Capture the cell that displays the provided text and extract its [X, Y] central coordinate. 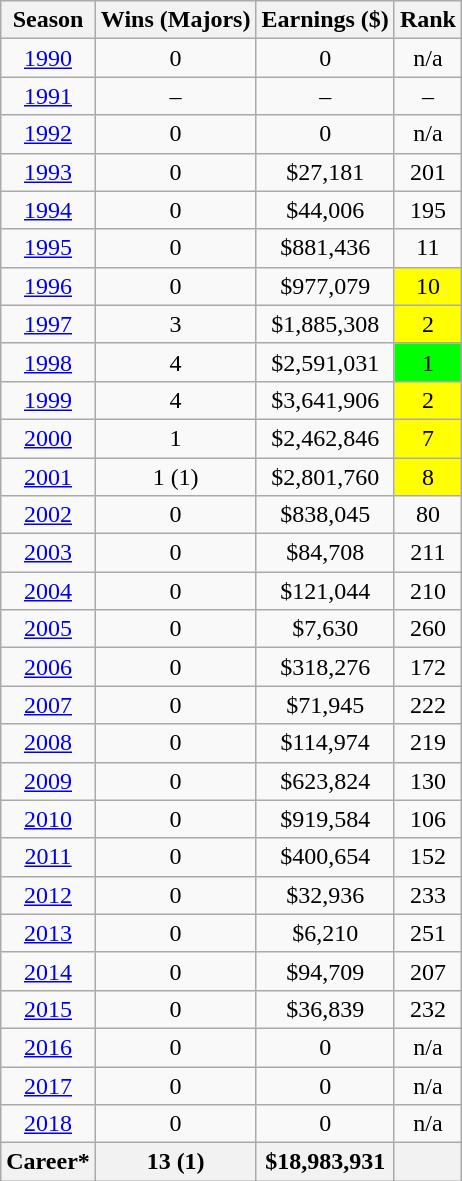
7 [428, 438]
2001 [48, 477]
$623,824 [325, 781]
10 [428, 286]
$27,181 [325, 172]
Wins (Majors) [176, 20]
1991 [48, 96]
2016 [48, 1047]
2013 [48, 933]
1992 [48, 134]
$2,591,031 [325, 362]
251 [428, 933]
1999 [48, 400]
$3,641,906 [325, 400]
201 [428, 172]
$94,709 [325, 971]
1993 [48, 172]
2003 [48, 553]
232 [428, 1009]
11 [428, 248]
210 [428, 591]
2004 [48, 591]
260 [428, 629]
$7,630 [325, 629]
106 [428, 819]
$71,945 [325, 705]
195 [428, 210]
152 [428, 857]
Career* [48, 1162]
$919,584 [325, 819]
$318,276 [325, 667]
2015 [48, 1009]
2017 [48, 1085]
2000 [48, 438]
13 (1) [176, 1162]
2005 [48, 629]
219 [428, 743]
$32,936 [325, 895]
3 [176, 324]
$2,462,846 [325, 438]
1995 [48, 248]
8 [428, 477]
$400,654 [325, 857]
222 [428, 705]
2006 [48, 667]
2009 [48, 781]
1990 [48, 58]
130 [428, 781]
1 (1) [176, 477]
1998 [48, 362]
$36,839 [325, 1009]
211 [428, 553]
2008 [48, 743]
$838,045 [325, 515]
2011 [48, 857]
1997 [48, 324]
$1,885,308 [325, 324]
$977,079 [325, 286]
80 [428, 515]
233 [428, 895]
Earnings ($) [325, 20]
Season [48, 20]
1996 [48, 286]
$2,801,760 [325, 477]
1994 [48, 210]
172 [428, 667]
2014 [48, 971]
2002 [48, 515]
2010 [48, 819]
$881,436 [325, 248]
$44,006 [325, 210]
$6,210 [325, 933]
$84,708 [325, 553]
Rank [428, 20]
207 [428, 971]
$114,974 [325, 743]
$18,983,931 [325, 1162]
2018 [48, 1124]
2012 [48, 895]
$121,044 [325, 591]
2007 [48, 705]
